Detect which cell encompasses the target text, then output its [x, y] center coordinate. 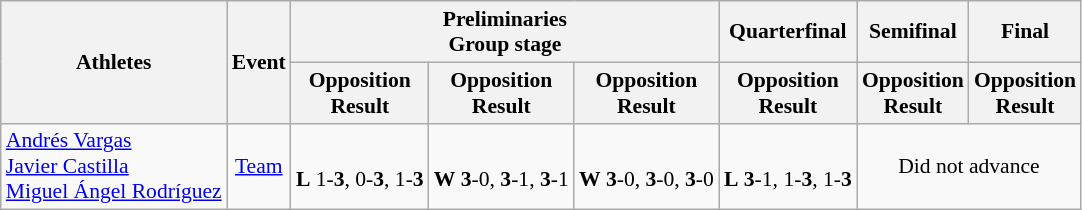
Quarterfinal [788, 32]
Semifinal [913, 32]
Athletes [114, 62]
W 3-0, 3-0, 3-0 [646, 166]
Event [259, 62]
Team [259, 166]
Final [1025, 32]
Did not advance [969, 166]
PreliminariesGroup stage [505, 32]
Andrés VargasJavier CastillaMiguel Ángel Rodríguez [114, 166]
L 3-1, 1-3, 1-3 [788, 166]
L 1-3, 0-3, 1-3 [360, 166]
W 3-0, 3-1, 3-1 [502, 166]
